Capture the cell that displays the provided text and extract its [x, y] central coordinate. 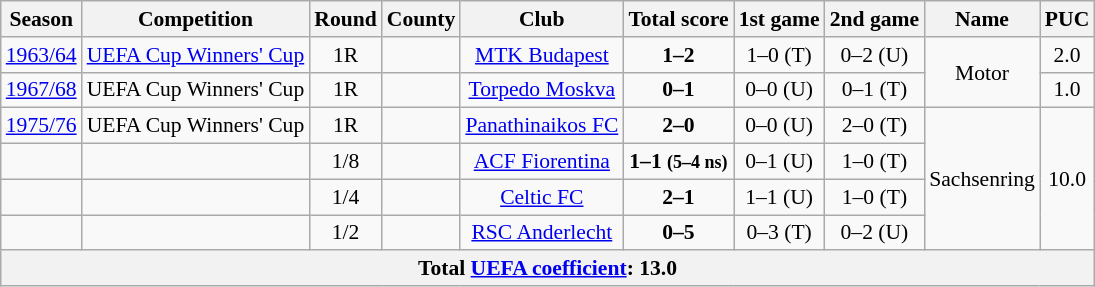
0–5 [678, 233]
Round [346, 19]
1.0 [1067, 90]
1–1 (5–4 ns) [678, 162]
1963/64 [42, 55]
1/8 [346, 162]
1st game [780, 19]
1975/76 [42, 126]
Total UEFA coefficient: 13.0 [548, 269]
0–1 (T) [874, 90]
1–2 [678, 55]
Panathinaikos FC [542, 126]
Total score [678, 19]
Name [982, 19]
1/4 [346, 197]
Competition [196, 19]
Motor [982, 72]
1967/68 [42, 90]
0–3 (T) [780, 233]
2nd game [874, 19]
2–1 [678, 197]
PUC [1067, 19]
1/2 [346, 233]
0–1 (U) [780, 162]
2–0 (T) [874, 126]
RSC Anderlecht [542, 233]
10.0 [1067, 179]
Club [542, 19]
2.0 [1067, 55]
Sachsenring [982, 179]
0–1 [678, 90]
Season [42, 19]
Celtic FC [542, 197]
MTK Budapest [542, 55]
County [422, 19]
ACF Fiorentina [542, 162]
1–1 (U) [780, 197]
2–0 [678, 126]
Torpedo Moskva [542, 90]
